Search for the cell housing the specified text and yield its [X, Y] center coordinate. 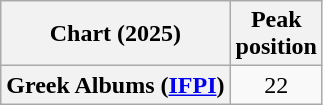
Peakposition [276, 34]
Chart (2025) [116, 34]
22 [276, 85]
Greek Albums (IFPI) [116, 85]
